Pinpoint the cell where the given text exists, returning its (x, y) midpoint coordinate. 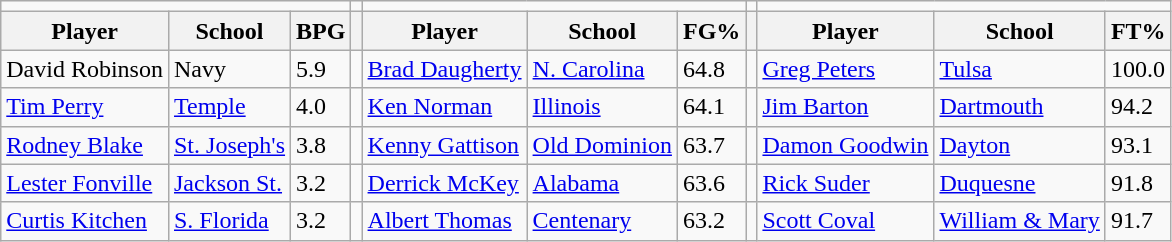
FT% (1138, 31)
Illinois (602, 107)
Dayton (1020, 145)
5.9 (321, 69)
Centenary (602, 221)
Tulsa (1020, 69)
Kenny Gattison (444, 145)
Jackson St. (229, 183)
FG% (711, 31)
Navy (229, 69)
N. Carolina (602, 69)
BPG (321, 31)
Scott Coval (846, 221)
St. Joseph's (229, 145)
63.7 (711, 145)
Derrick McKey (444, 183)
S. Florida (229, 221)
Damon Goodwin (846, 145)
Brad Daugherty (444, 69)
Dartmouth (1020, 107)
David Robinson (85, 69)
Jim Barton (846, 107)
64.8 (711, 69)
Rick Suder (846, 183)
3.8 (321, 145)
Ken Norman (444, 107)
Old Dominion (602, 145)
63.6 (711, 183)
Rodney Blake (85, 145)
Temple (229, 107)
Albert Thomas (444, 221)
Alabama (602, 183)
63.2 (711, 221)
91.7 (1138, 221)
Lester Fonville (85, 183)
William & Mary (1020, 221)
Tim Perry (85, 107)
93.1 (1138, 145)
64.1 (711, 107)
Curtis Kitchen (85, 221)
4.0 (321, 107)
Greg Peters (846, 69)
91.8 (1138, 183)
100.0 (1138, 69)
Duquesne (1020, 183)
94.2 (1138, 107)
